From the cell containing the given text, extract its center point as (X, Y) coordinate. 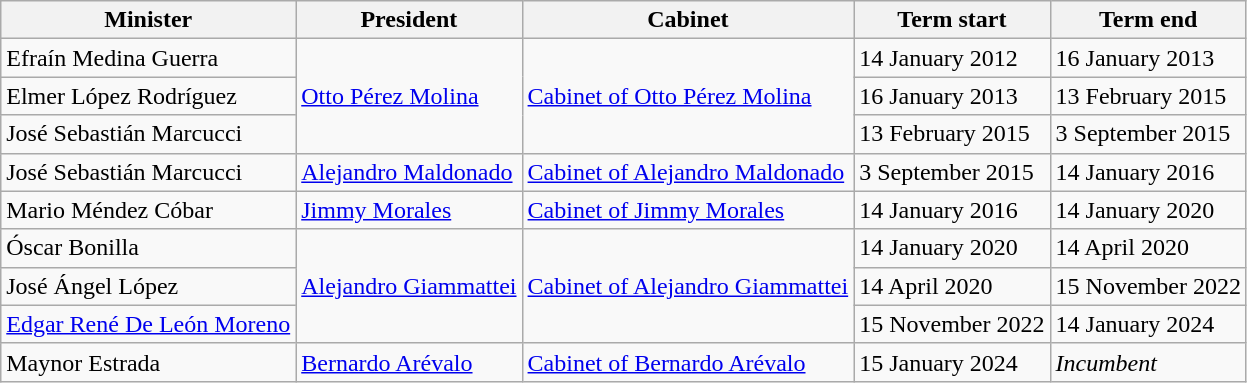
Edgar René De León Moreno (148, 324)
José Ángel López (148, 286)
Mario Méndez Cóbar (148, 210)
Cabinet (688, 20)
Incumbent (1148, 362)
Bernardo Arévalo (409, 362)
Term end (1148, 20)
Minister (148, 20)
President (409, 20)
Efraín Medina Guerra (148, 58)
Maynor Estrada (148, 362)
15 January 2024 (952, 362)
14 January 2024 (1148, 324)
Óscar Bonilla (148, 248)
Cabinet of Jimmy Morales (688, 210)
Jimmy Morales (409, 210)
Cabinet of Otto Pérez Molina (688, 96)
Alejandro Giammattei (409, 286)
Cabinet of Alejandro Maldonado (688, 172)
Cabinet of Alejandro Giammattei (688, 286)
Term start (952, 20)
14 January 2012 (952, 58)
Elmer López Rodríguez (148, 96)
Alejandro Maldonado (409, 172)
Cabinet of Bernardo Arévalo (688, 362)
Otto Pérez Molina (409, 96)
